Scan for the cell matching the given text and deliver its [X, Y] coordinate at center. 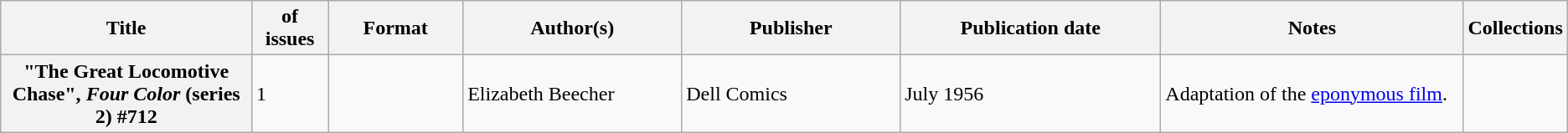
Adaptation of the eponymous film. [1312, 94]
Format [395, 28]
Dell Comics [791, 94]
of issues [290, 28]
Elizabeth Beecher [573, 94]
Author(s) [573, 28]
Collections [1515, 28]
July 1956 [1030, 94]
Publisher [791, 28]
1 [290, 94]
Publication date [1030, 28]
"The Great Locomotive Chase", Four Color (series 2) #712 [126, 94]
Notes [1312, 28]
Title [126, 28]
